From the cell containing the given text, extract its center point as (x, y) coordinate. 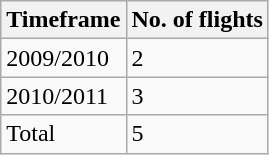
3 (197, 96)
5 (197, 134)
Total (64, 134)
2 (197, 58)
2009/2010 (64, 58)
2010/2011 (64, 96)
No. of flights (197, 20)
Timeframe (64, 20)
